Extract the [X, Y] coordinate from the center of the cell holding the provided text.  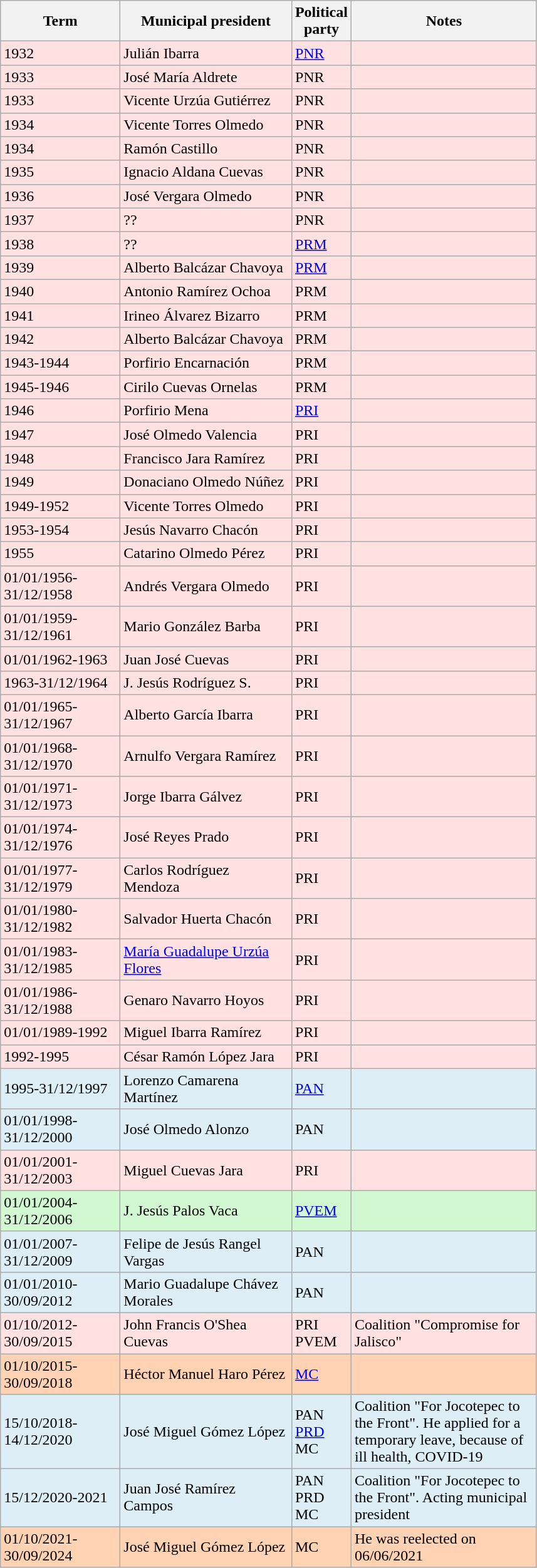
Mario González Barba [206, 626]
Juan José Ramírez Campos [206, 1498]
María Guadalupe Urzúa Flores [206, 959]
01/01/2001-31/12/2003 [60, 1170]
01/10/2015-30/09/2018 [60, 1374]
Porfirio Mena [206, 411]
1939 [60, 267]
Andrés Vergara Olmedo [206, 586]
1938 [60, 244]
1945-1946 [60, 387]
Municipal president [206, 21]
01/01/1986-31/12/1988 [60, 1001]
Jorge Ibarra Gálvez [206, 797]
1955 [60, 554]
PRI PVEM [321, 1333]
1932 [60, 53]
01/10/2012-30/09/2015 [60, 1333]
Salvador Huerta Chacón [206, 919]
Felipe de Jesús Rangel Vargas [206, 1251]
01/01/1956-31/12/1958 [60, 586]
01/01/1983-31/12/1985 [60, 959]
Porfirio Encarnación [206, 363]
01/01/1980-31/12/1982 [60, 919]
José Olmedo Valencia [206, 435]
1995-31/12/1997 [60, 1088]
1947 [60, 435]
1941 [60, 315]
1942 [60, 339]
1940 [60, 291]
Miguel Cuevas Jara [206, 1170]
He was reelected on 06/06/2021 [444, 1547]
01/10/2021-30/09/2024 [60, 1547]
Genaro Navarro Hoyos [206, 1001]
José Olmedo Alonzo [206, 1130]
1937 [60, 220]
01/01/1959-31/12/1961 [60, 626]
Miguel Ibarra Ramírez [206, 1033]
1948 [60, 458]
Coalition "For Jocotepec to the Front". Acting municipal president [444, 1498]
1949-1952 [60, 506]
15/12/2020-2021 [60, 1498]
1936 [60, 196]
PVEM [321, 1211]
01/01/1974-31/12/1976 [60, 838]
Héctor Manuel Haro Pérez [206, 1374]
01/01/2010-30/09/2012 [60, 1292]
Juan José Cuevas [206, 659]
01/01/1977-31/12/1979 [60, 878]
Francisco Jara Ramírez [206, 458]
Carlos Rodríguez Mendoza [206, 878]
01/01/1998-31/12/2000 [60, 1130]
José Vergara Olmedo [206, 196]
César Ramón López Jara [206, 1056]
15/10/2018-14/12/2020 [60, 1431]
Jesús Navarro Chacón [206, 530]
01/01/1971-31/12/1973 [60, 797]
01/01/1962-1963 [60, 659]
Lorenzo Camarena Martínez [206, 1088]
Antonio Ramírez Ochoa [206, 291]
Ramón Castillo [206, 148]
01/01/1968-31/12/1970 [60, 755]
Arnulfo Vergara Ramírez [206, 755]
J. Jesús Rodríguez S. [206, 683]
01/01/1965-31/12/1967 [60, 715]
Notes [444, 21]
J. Jesús Palos Vaca [206, 1211]
1992-1995 [60, 1056]
Julián Ibarra [206, 53]
Mario Guadalupe Chávez Morales [206, 1292]
Political party [321, 21]
1949 [60, 482]
1963-31/12/1964 [60, 683]
Alberto García Ibarra [206, 715]
Cirilo Cuevas Ornelas [206, 387]
Donaciano Olmedo Núñez [206, 482]
Term [60, 21]
Irineo Álvarez Bizarro [206, 315]
01/01/2004-31/12/2006 [60, 1211]
1935 [60, 172]
01/01/2007-31/12/2009 [60, 1251]
John Francis O'Shea Cuevas [206, 1333]
Ignacio Aldana Cuevas [206, 172]
01/01/1989-1992 [60, 1033]
Coalition "Compromise for Jalisco" [444, 1333]
1946 [60, 411]
Catarino Olmedo Pérez [206, 554]
1943-1944 [60, 363]
Vicente Urzúa Gutiérrez [206, 101]
José Reyes Prado [206, 838]
Coalition "For Jocotepec to the Front". He applied for a temporary leave, because of ill health, COVID-19 [444, 1431]
José María Aldrete [206, 77]
1953-1954 [60, 530]
